Extract the (X, Y) coordinate from the center of the cell holding the provided text.  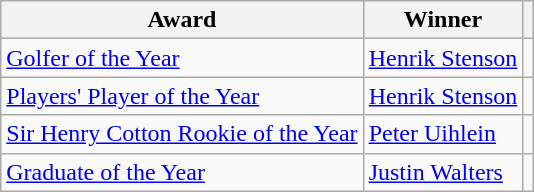
Sir Henry Cotton Rookie of the Year (182, 134)
Players' Player of the Year (182, 96)
Winner (443, 20)
Graduate of the Year (182, 172)
Golfer of the Year (182, 58)
Award (182, 20)
Peter Uihlein (443, 134)
Justin Walters (443, 172)
